Determine the (x, y) coordinate at the center of the cell enclosing the given text.  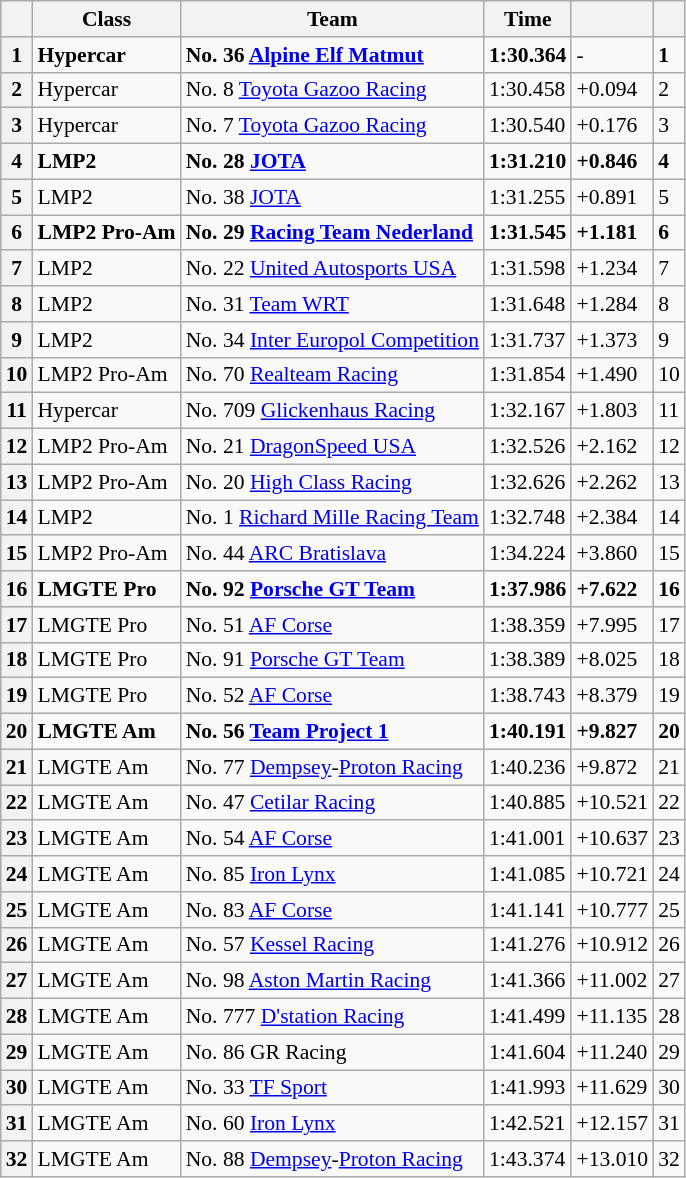
No. 38 JOTA (332, 197)
No. 52 AF Corse (332, 696)
1:32.626 (528, 482)
1:41.141 (528, 910)
No. 70 Realteam Racing (332, 375)
No. 44 ARC Bratislava (332, 554)
No. 54 AF Corse (332, 839)
No. 22 United Autosports USA (332, 269)
No. 33 TF Sport (332, 1088)
+0.094 (612, 90)
Team (332, 19)
+10.912 (612, 945)
1:30.364 (528, 55)
No. 31 Team WRT (332, 304)
+1.490 (612, 375)
No. 8 Toyota Gazoo Racing (332, 90)
+7.622 (612, 589)
+7.995 (612, 625)
Time (528, 19)
1:32.748 (528, 518)
1:38.359 (528, 625)
1:40.191 (528, 732)
1:30.540 (528, 126)
1:37.986 (528, 589)
+9.827 (612, 732)
1:41.085 (528, 874)
1:31.598 (528, 269)
+11.002 (612, 981)
1:32.526 (528, 447)
1:31.648 (528, 304)
No. 85 Iron Lynx (332, 874)
1:41.604 (528, 1052)
+1.234 (612, 269)
1:43.374 (528, 1159)
+1.803 (612, 411)
+12.157 (612, 1124)
+13.010 (612, 1159)
+10.721 (612, 874)
No. 28 JOTA (332, 162)
1:34.224 (528, 554)
No. 57 Kessel Racing (332, 945)
1:41.276 (528, 945)
1:31.854 (528, 375)
1:31.545 (528, 233)
1:31.210 (528, 162)
+1.373 (612, 340)
1:38.389 (528, 660)
No. 56 Team Project 1 (332, 732)
+1.181 (612, 233)
No. 29 Racing Team Nederland (332, 233)
No. 34 Inter Europol Competition (332, 340)
+8.379 (612, 696)
+10.637 (612, 839)
+0.891 (612, 197)
No. 20 High Class Racing (332, 482)
1:41.499 (528, 1017)
No. 83 AF Corse (332, 910)
No. 21 DragonSpeed USA (332, 447)
+3.860 (612, 554)
+0.176 (612, 126)
1:40.885 (528, 803)
+11.135 (612, 1017)
No. 709 Glickenhaus Racing (332, 411)
+11.240 (612, 1052)
1:31.255 (528, 197)
No. 92 Porsche GT Team (332, 589)
1:31.737 (528, 340)
+2.162 (612, 447)
No. 47 Cetilar Racing (332, 803)
+2.384 (612, 518)
No. 36 Alpine Elf Matmut (332, 55)
1:41.993 (528, 1088)
No. 88 Dempsey-Proton Racing (332, 1159)
1:32.167 (528, 411)
No. 60 Iron Lynx (332, 1124)
No. 777 D'station Racing (332, 1017)
+10.777 (612, 910)
+1.284 (612, 304)
+10.521 (612, 803)
+2.262 (612, 482)
No. 51 AF Corse (332, 625)
No. 1 Richard Mille Racing Team (332, 518)
1:41.366 (528, 981)
No. 86 GR Racing (332, 1052)
1:40.236 (528, 767)
1:38.743 (528, 696)
+11.629 (612, 1088)
No. 91 Porsche GT Team (332, 660)
No. 98 Aston Martin Racing (332, 981)
No. 77 Dempsey-Proton Racing (332, 767)
No. 7 Toyota Gazoo Racing (332, 126)
Class (106, 19)
+8.025 (612, 660)
+9.872 (612, 767)
- (612, 55)
1:41.001 (528, 839)
1:42.521 (528, 1124)
1:30.458 (528, 90)
+0.846 (612, 162)
